Search for the cell housing the specified text and yield its (X, Y) center coordinate. 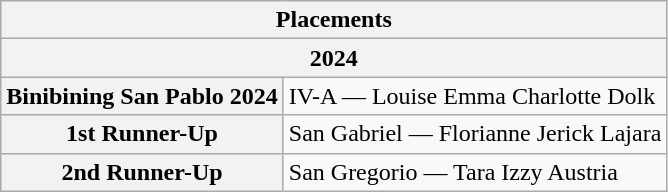
IV-A — Louise Emma Charlotte Dolk (475, 96)
San Gregorio — Tara Izzy Austria (475, 172)
Placements (334, 20)
2nd Runner-Up (142, 172)
San Gabriel — Florianne Jerick Lajara (475, 134)
2024 (334, 58)
Binibining San Pablo 2024 (142, 96)
1st Runner-Up (142, 134)
